Scan for the cell matching the given text and deliver its (X, Y) coordinate at center. 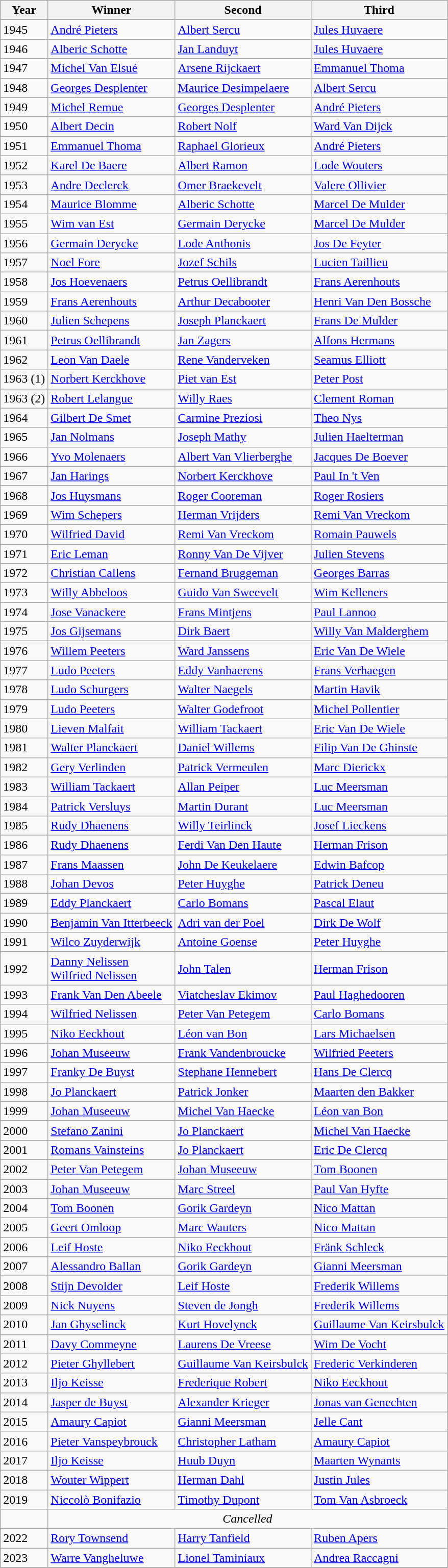
Ward Van Dijck (380, 127)
1980 (24, 728)
Warre Vangheluwe (111, 1558)
Romans Vainsteins (111, 1150)
Antoine Goense (243, 942)
Niccolò Bonifazio (111, 1499)
Alexander Krieger (243, 1402)
1984 (24, 806)
Kurt Hovelynck (243, 1325)
Marc Dierickx (380, 767)
1965 (24, 437)
Justin Jules (380, 1480)
2002 (24, 1169)
Daniel Willems (243, 748)
1983 (24, 787)
Jos Huysmans (111, 495)
Herman Vrijders (243, 515)
Piet van Est (243, 379)
Arsene Rijckaert (243, 68)
Winner (111, 10)
1971 (24, 553)
1998 (24, 1092)
Willy Raes (243, 398)
Frans Mintjens (243, 612)
Christian Callens (111, 573)
Lucien Taillieu (380, 263)
Patrick Deneu (380, 884)
Frederic Verkinderen (380, 1363)
1994 (24, 1014)
2019 (24, 1499)
2008 (24, 1286)
Albert Van Vlierberghe (243, 457)
Gery Verlinden (111, 767)
1945 (24, 30)
Danny Nelissen Wilfried Nelissen (111, 968)
Yvo Molenaers (111, 457)
Cancelled (247, 1519)
1990 (24, 923)
1997 (24, 1072)
1976 (24, 651)
Gilbert De Smet (111, 418)
2010 (24, 1325)
John Talen (243, 968)
Stefano Zanini (111, 1130)
John De Keukelaere (243, 865)
1947 (24, 68)
2006 (24, 1247)
Geert Omloop (111, 1228)
Ludo Schurgers (111, 690)
Jos De Feyter (380, 243)
Valere Ollivier (380, 185)
Julien Schepens (111, 321)
Rory Townsend (111, 1538)
Wilfried David (111, 534)
Leon Van Daele (111, 360)
Maurice Blomme (111, 204)
Peter Post (380, 379)
2011 (24, 1344)
Wouter Wippert (111, 1480)
Harry Tanfield (243, 1538)
Theo Nys (380, 418)
Pascal Elaut (380, 903)
Filip Van De Ghinste (380, 748)
2012 (24, 1363)
1951 (24, 146)
1956 (24, 243)
1957 (24, 263)
Paul Van Hyfte (380, 1189)
1972 (24, 573)
1975 (24, 631)
Stephane Hennebert (243, 1072)
Nick Nuyens (111, 1305)
Alessandro Ballan (111, 1267)
Viatcheslav Ekimov (243, 995)
2013 (24, 1383)
Jan Zagers (243, 340)
2022 (24, 1538)
Laurens De Vreese (243, 1344)
1963 (1) (24, 379)
Paul Haghedooren (380, 995)
1979 (24, 709)
1949 (24, 107)
2007 (24, 1267)
Frans De Mulder (380, 321)
Romain Pauwels (380, 534)
Jonas van Genechten (380, 1402)
2005 (24, 1228)
Second (243, 10)
Guido Van Sweevelt (243, 593)
Patrick Jonker (243, 1092)
1963 (2) (24, 398)
1999 (24, 1111)
Fernand Bruggeman (243, 573)
1978 (24, 690)
2016 (24, 1441)
Ruben Apers (380, 1538)
Willem Peeters (111, 651)
Wim Kelleners (380, 593)
Third (380, 10)
Michel Pollentier (380, 709)
1977 (24, 670)
1964 (24, 418)
Ferdi Van Den Haute (243, 845)
2004 (24, 1208)
1967 (24, 476)
Julien Stevens (380, 553)
2014 (24, 1402)
1954 (24, 204)
Carmine Preziosi (243, 418)
Hans De Clercq (380, 1072)
Patrick Versluys (111, 806)
Lionel Taminiaux (243, 1558)
Herman Dahl (243, 1480)
1986 (24, 845)
1961 (24, 340)
Michel Van Elsué (111, 68)
Georges Barras (380, 573)
Omer Braekevelt (243, 185)
Andre Declerck (111, 185)
1970 (24, 534)
1988 (24, 884)
Willy Van Malderghem (380, 631)
Franky De Buyst (111, 1072)
Josef Lieckens (380, 825)
Timothy Dupont (243, 1499)
Alfons Hermans (380, 340)
Wilfried Nelissen (111, 1014)
1948 (24, 88)
Walter Planckaert (111, 748)
Raphael Glorieux (243, 146)
Roger Cooreman (243, 495)
Adri van der Poel (243, 923)
1959 (24, 301)
Andrea Raccagni (380, 1558)
Arthur Decabooter (243, 301)
Maarten Wynants (380, 1460)
Jan Harings (111, 476)
Paul Lannoo (380, 612)
Eddy Planckaert (111, 903)
Christopher Latham (243, 1441)
Walter Godefroot (243, 709)
1995 (24, 1033)
Pieter Ghyllebert (111, 1363)
Joseph Planckaert (243, 321)
1981 (24, 748)
1989 (24, 903)
1985 (24, 825)
1952 (24, 165)
Marc Wauters (243, 1228)
1962 (24, 360)
Marc Streel (243, 1189)
Walter Naegels (243, 690)
Eric Leman (111, 553)
Albert Ramon (243, 165)
1992 (24, 968)
2023 (24, 1558)
1969 (24, 515)
Willy Abbeloos (111, 593)
1968 (24, 495)
Noel Fore (111, 263)
Willy Teirlinck (243, 825)
Lars Michaelsen (380, 1033)
Year (24, 10)
1950 (24, 127)
2015 (24, 1422)
1953 (24, 185)
Julien Haelterman (380, 437)
Paul In 't Ven (380, 476)
1955 (24, 223)
Fränk Schleck (380, 1247)
Roger Rosiers (380, 495)
Wim Schepers (111, 515)
2018 (24, 1480)
1973 (24, 593)
1966 (24, 457)
Jelle Cant (380, 1422)
Johan Devos (111, 884)
Maurice Desimpelaere (243, 88)
Albert Decin (111, 127)
Edwin Bafcop (380, 865)
Jasper de Buyst (111, 1402)
Jose Vanackere (111, 612)
Frederique Robert (243, 1383)
Ronny Van De Vijver (243, 553)
1946 (24, 49)
Michel Remue (111, 107)
1993 (24, 995)
Clement Roman (380, 398)
Ward Janssens (243, 651)
1974 (24, 612)
1987 (24, 865)
2000 (24, 1130)
Jan Nolmans (111, 437)
Stijn Devolder (111, 1286)
Wim van Est (111, 223)
Robert Nolf (243, 127)
Patrick Vermeulen (243, 767)
Frank Vandenbroucke (243, 1053)
1996 (24, 1053)
Eric De Clercq (380, 1150)
2017 (24, 1460)
Jan Landuyt (243, 49)
Henri Van Den Bossche (380, 301)
2003 (24, 1189)
Martin Havik (380, 690)
Jos Gijsemans (111, 631)
Steven de Jongh (243, 1305)
Lode Anthonis (243, 243)
Wim De Vocht (380, 1344)
Jan Ghyselinck (111, 1325)
2001 (24, 1150)
Wilco Zuyderwijk (111, 942)
Jacques De Boever (380, 457)
Tom Van Asbroeck (380, 1499)
Frans Verhaegen (380, 670)
Frans Maassen (111, 865)
Seamus Elliott (380, 360)
Frank Van Den Abeele (111, 995)
Joseph Mathy (243, 437)
Allan Peiper (243, 787)
Jos Hoevenaers (111, 282)
1958 (24, 282)
Eddy Vanhaerens (243, 670)
Huub Duyn (243, 1460)
Wilfried Peeters (380, 1053)
1982 (24, 767)
1991 (24, 942)
Dirk De Wolf (380, 923)
Davy Commeyne (111, 1344)
Martin Durant (243, 806)
Dirk Baert (243, 631)
Karel De Baere (111, 165)
Jozef Schils (243, 263)
Maarten den Bakker (380, 1092)
1960 (24, 321)
Lode Wouters (380, 165)
Rene Vanderveken (243, 360)
Robert Lelangue (111, 398)
Lieven Malfait (111, 728)
Benjamin Van Itterbeeck (111, 923)
Pieter Vanspeybrouck (111, 1441)
2009 (24, 1305)
